Provide the (x, y) coordinate of the cell's center where the given text is located.  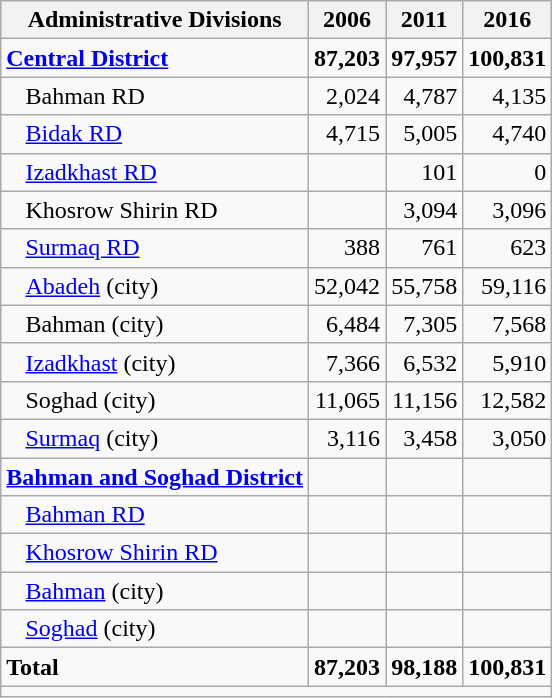
4,740 (508, 134)
Izadkhast (city) (155, 362)
5,005 (424, 134)
4,715 (348, 134)
Surmaq (city) (155, 438)
3,050 (508, 438)
7,305 (424, 324)
2006 (348, 20)
388 (348, 248)
4,135 (508, 96)
101 (424, 172)
97,957 (424, 58)
Abadeh (city) (155, 286)
Surmaq RD (155, 248)
0 (508, 172)
623 (508, 248)
11,065 (348, 400)
52,042 (348, 286)
Total (155, 667)
Bidak RD (155, 134)
2011 (424, 20)
4,787 (424, 96)
12,582 (508, 400)
11,156 (424, 400)
5,910 (508, 362)
Central District (155, 58)
7,366 (348, 362)
6,532 (424, 362)
55,758 (424, 286)
3,094 (424, 210)
3,096 (508, 210)
761 (424, 248)
7,568 (508, 324)
Izadkhast RD (155, 172)
Bahman and Soghad District (155, 477)
2,024 (348, 96)
2016 (508, 20)
3,458 (424, 438)
98,188 (424, 667)
Administrative Divisions (155, 20)
6,484 (348, 324)
59,116 (508, 286)
3,116 (348, 438)
